Locate the cell with the specified text and output its (x, y) center coordinate. 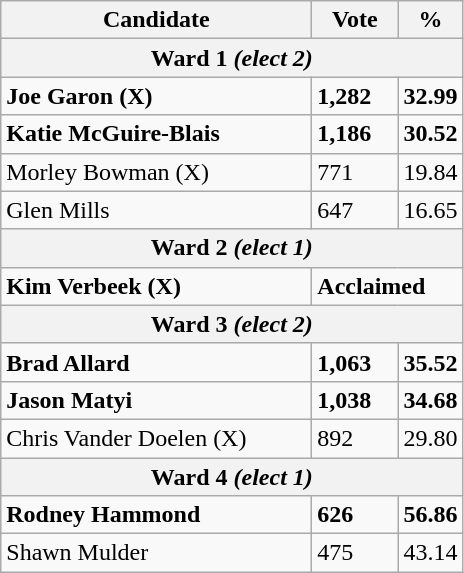
32.99 (430, 96)
475 (355, 553)
Candidate (156, 20)
35.52 (430, 362)
30.52 (430, 134)
626 (355, 515)
56.86 (430, 515)
1,063 (355, 362)
43.14 (430, 553)
Kim Verbeek (X) (156, 286)
647 (355, 210)
34.68 (430, 400)
Ward 2 (elect 1) (232, 248)
892 (355, 438)
Ward 4 (elect 1) (232, 477)
Glen Mills (156, 210)
% (430, 20)
Jason Matyi (156, 400)
Ward 1 (elect 2) (232, 58)
Acclaimed (388, 286)
1,282 (355, 96)
1,186 (355, 134)
Ward 3 (elect 2) (232, 324)
Chris Vander Doelen (X) (156, 438)
Shawn Mulder (156, 553)
771 (355, 172)
29.80 (430, 438)
16.65 (430, 210)
Vote (355, 20)
19.84 (430, 172)
Morley Bowman (X) (156, 172)
Rodney Hammond (156, 515)
Katie McGuire-Blais (156, 134)
Brad Allard (156, 362)
1,038 (355, 400)
Joe Garon (X) (156, 96)
